Identify which cell holds the provided text, then report its (x, y) central coordinate. 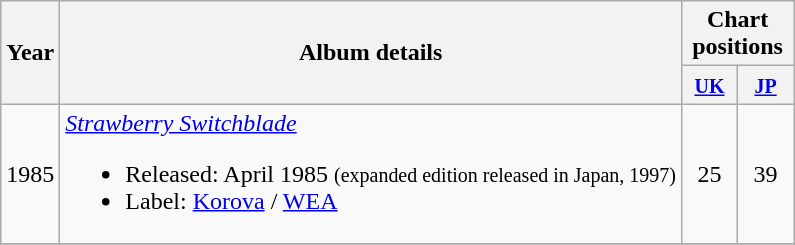
39 (766, 174)
25 (709, 174)
Strawberry SwitchbladeReleased: April 1985 (expanded edition released in Japan, 1997)Label: Korova / WEA (371, 174)
Year (30, 52)
1985 (30, 174)
Chart positions (737, 34)
UK (709, 85)
JP (766, 85)
Album details (371, 52)
